Return the (x, y) coordinate for the center point of the cell that contains the specified text.  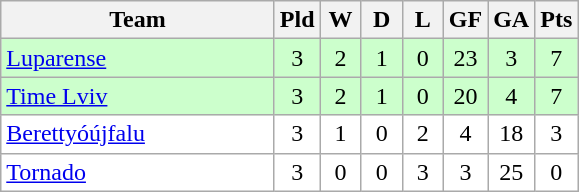
L (422, 20)
GF (465, 20)
Pts (556, 20)
Time Lviv (138, 96)
20 (465, 96)
23 (465, 58)
25 (512, 172)
Team (138, 20)
GA (512, 20)
18 (512, 134)
W (340, 20)
D (382, 20)
Pld (297, 20)
Berettyóújfalu (138, 134)
Luparense (138, 58)
Tornado (138, 172)
